Output the (x, y) coordinate of the center of the cell containing the given text.  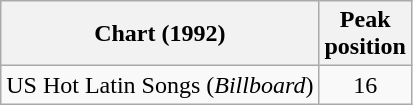
US Hot Latin Songs (Billboard) (160, 85)
Chart (1992) (160, 34)
16 (365, 85)
Peakposition (365, 34)
